Provide the [x, y] coordinate of the cell's center where the given text is located.  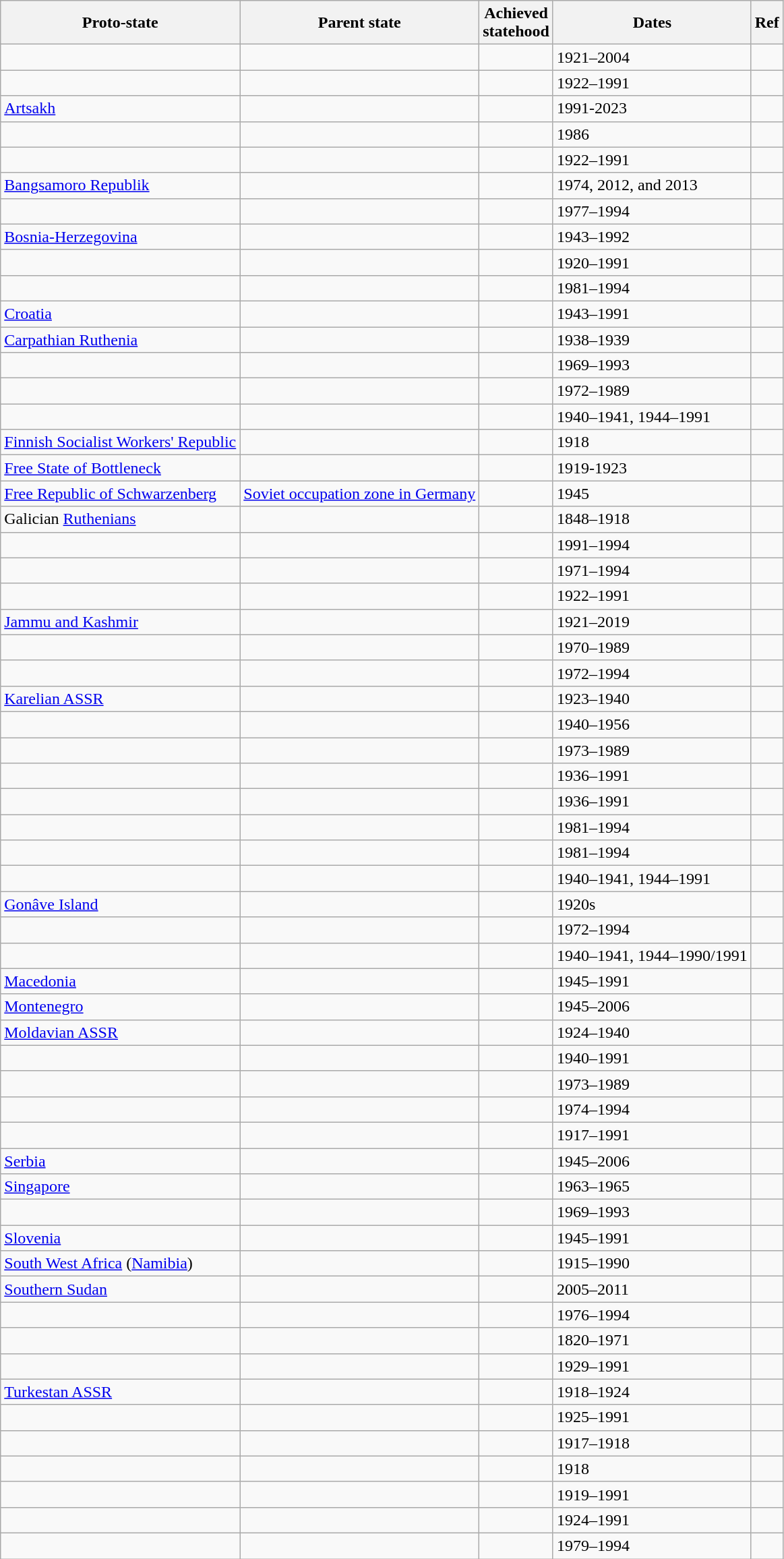
Carpathian Ruthenia [120, 339]
1977–1994 [652, 211]
1918–1924 [652, 1392]
1976–1994 [652, 1315]
1923–1940 [652, 699]
Finnish Socialist Workers' Republic [120, 442]
1919–1991 [652, 1494]
1921–2019 [652, 622]
1920–1991 [652, 262]
1991–1994 [652, 545]
Slovenia [120, 1238]
Moldavian ASSR [120, 1032]
1940–1956 [652, 724]
Achievedstatehood [516, 23]
1963–1965 [652, 1187]
Artsakh [120, 109]
Southern Sudan [120, 1289]
Free State of Bottleneck [120, 468]
Singapore [120, 1187]
Proto-state [120, 23]
Ref [767, 23]
Turkestan ASSR [120, 1392]
1924–1991 [652, 1520]
Dates [652, 23]
1917–1918 [652, 1443]
Jammu and Kashmir [120, 622]
Bosnia-Herzegovina [120, 237]
Soviet occupation zone in Germany [360, 494]
Galician Ruthenians [120, 519]
1940–1991 [652, 1058]
1924–1940 [652, 1032]
South West Africa (Namibia) [120, 1264]
Parent state [360, 23]
1943–1991 [652, 314]
1974–1994 [652, 1109]
Bangsamoro Republik [120, 185]
Serbia [120, 1160]
1943–1992 [652, 237]
1970–1989 [652, 647]
1921–2004 [652, 57]
Croatia [120, 314]
1986 [652, 134]
1929–1991 [652, 1366]
1971–1994 [652, 570]
1919-1923 [652, 468]
Montenegro [120, 1007]
1915–1990 [652, 1264]
1917–1991 [652, 1135]
Gonâve Island [120, 904]
1991-2023 [652, 109]
1972–1989 [652, 391]
Macedonia [120, 981]
1920s [652, 904]
Free Republic of Schwarzenberg [120, 494]
Karelian ASSR [120, 699]
2005–2011 [652, 1289]
1820–1971 [652, 1341]
1940–1941, 1944–1990/1991 [652, 955]
1945 [652, 494]
1938–1939 [652, 339]
1925–1991 [652, 1417]
1848–1918 [652, 519]
1979–1994 [652, 1546]
1974, 2012, and 2013 [652, 185]
